Determine the (X, Y) coordinate at the center of the cell enclosing the given text.  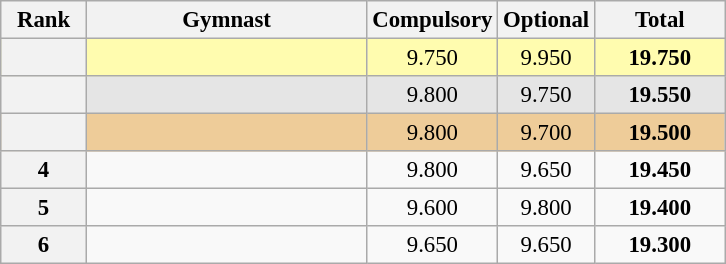
9.950 (546, 58)
9.600 (432, 208)
5 (44, 208)
Compulsory (432, 20)
Optional (546, 20)
19.400 (660, 208)
19.550 (660, 95)
19.450 (660, 170)
19.300 (660, 245)
Rank (44, 20)
19.500 (660, 133)
9.700 (546, 133)
4 (44, 170)
19.750 (660, 58)
Total (660, 20)
6 (44, 245)
Gymnast (226, 20)
